Extract the [X, Y] coordinate from the center of the cell holding the provided text.  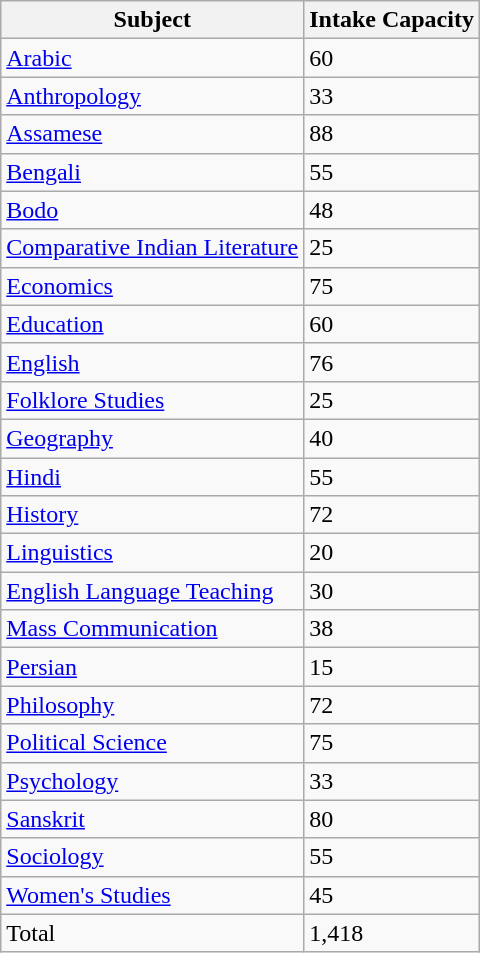
English Language Teaching [152, 591]
Sanskrit [152, 819]
Linguistics [152, 553]
38 [392, 629]
Bengali [152, 172]
Total [152, 933]
Women's Studies [152, 895]
Comparative Indian Literature [152, 248]
Education [152, 324]
English [152, 362]
Persian [152, 667]
Folklore Studies [152, 400]
20 [392, 553]
History [152, 515]
30 [392, 591]
Political Science [152, 743]
76 [392, 362]
Anthropology [152, 96]
40 [392, 438]
Mass Communication [152, 629]
Bodo [152, 210]
15 [392, 667]
Psychology [152, 781]
Assamese [152, 134]
45 [392, 895]
Subject [152, 20]
Arabic [152, 58]
Philosophy [152, 705]
Sociology [152, 857]
Geography [152, 438]
Intake Capacity [392, 20]
80 [392, 819]
1,418 [392, 933]
88 [392, 134]
Economics [152, 286]
48 [392, 210]
Hindi [152, 477]
